Extract the (x, y) coordinate from the center of the cell holding the provided text.  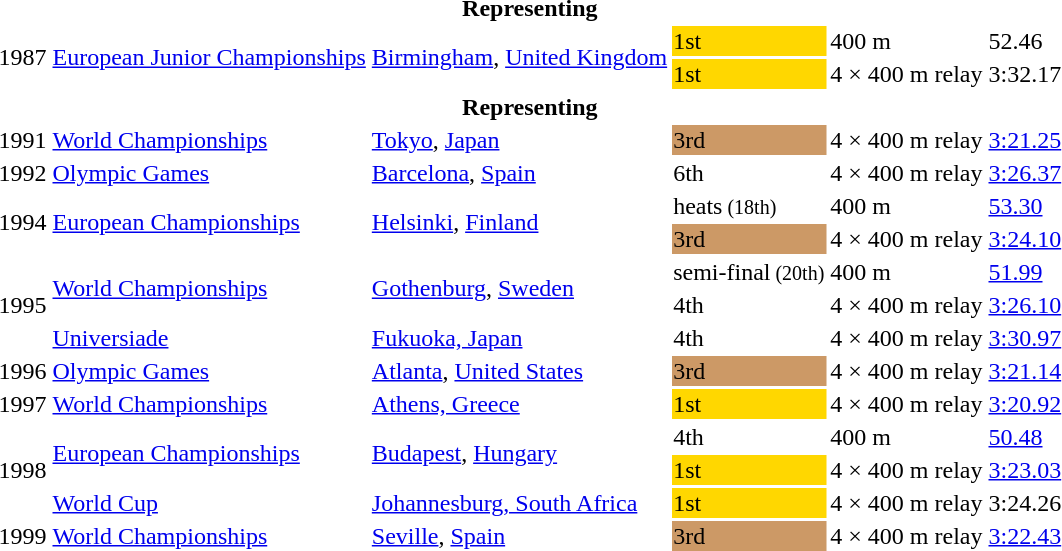
Seville, Spain (519, 536)
Birmingham, United Kingdom (519, 58)
Fukuoka, Japan (519, 338)
European Junior Championships (209, 58)
World Cup (209, 503)
heats (18th) (749, 206)
semi-final (20th) (749, 272)
Tokyo, Japan (519, 140)
Helsinki, Finland (519, 222)
Gothenburg, Sweden (519, 288)
Universiade (209, 338)
Atlanta, United States (519, 371)
Budapest, Hungary (519, 454)
Barcelona, Spain (519, 173)
Johannesburg, South Africa (519, 503)
Athens, Greece (519, 404)
6th (749, 173)
